Return the (x, y) coordinate for the center point of the cell that contains the specified text.  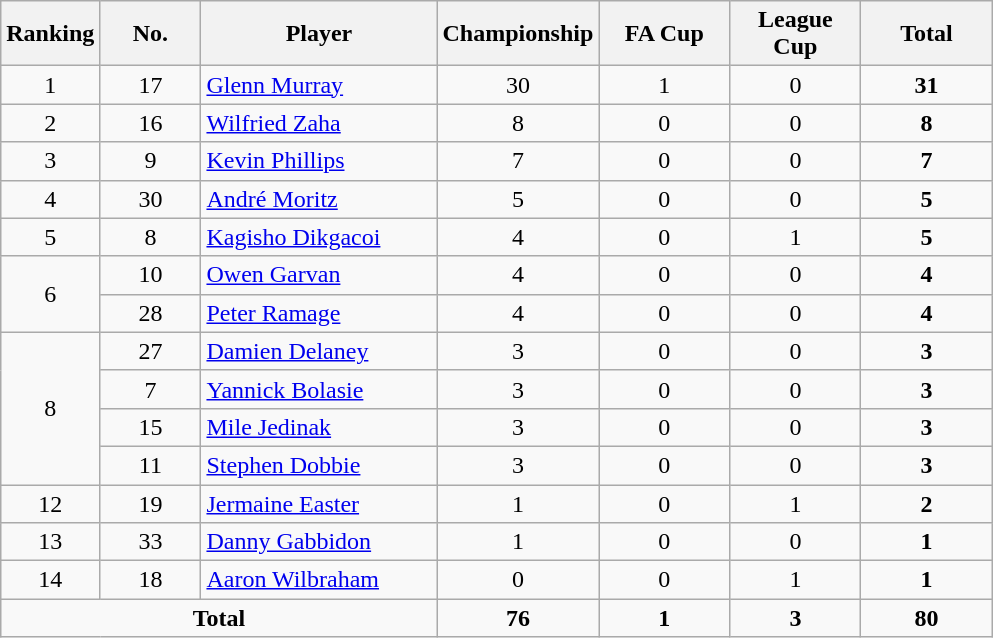
Mile Jedinak (319, 427)
19 (150, 503)
28 (150, 313)
No. (150, 34)
10 (150, 275)
Danny Gabbidon (319, 542)
16 (150, 123)
Peter Ramage (319, 313)
12 (50, 503)
80 (926, 618)
Kevin Phillips (319, 161)
Jermaine Easter (319, 503)
17 (150, 85)
27 (150, 351)
6 (50, 294)
Kagisho Dikgacoi (319, 237)
Damien Delaney (319, 351)
76 (518, 618)
Owen Garvan (319, 275)
18 (150, 580)
33 (150, 542)
André Moritz (319, 199)
Wilfried Zaha (319, 123)
Player (319, 34)
14 (50, 580)
Championship (518, 34)
League Cup (796, 34)
9 (150, 161)
Glenn Murray (319, 85)
Stephen Dobbie (319, 465)
11 (150, 465)
31 (926, 85)
FA Cup (664, 34)
Ranking (50, 34)
15 (150, 427)
Yannick Bolasie (319, 389)
13 (50, 542)
Aaron Wilbraham (319, 580)
